Capture the cell that displays the provided text and extract its [X, Y] central coordinate. 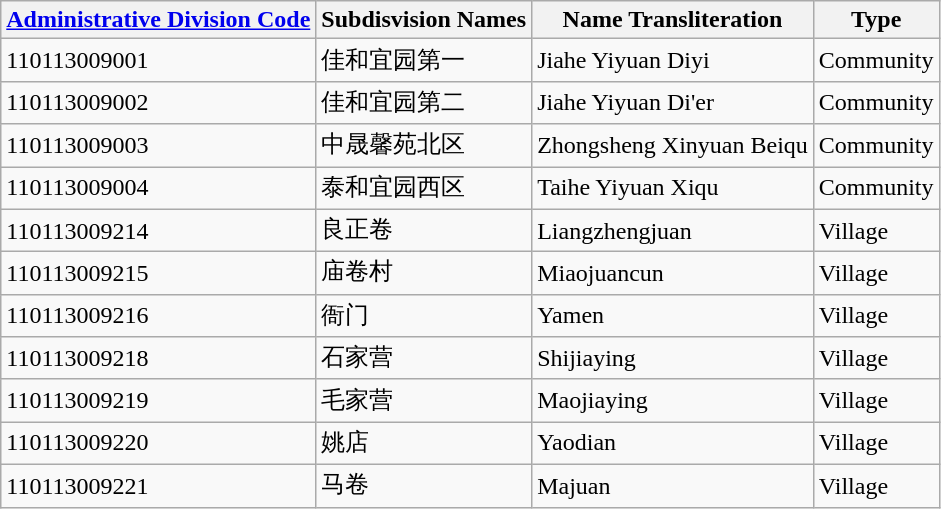
Liangzhengjuan [673, 230]
110113009219 [158, 400]
佳和宜园第一 [424, 60]
Yamen [673, 316]
110113009004 [158, 188]
Majuan [673, 486]
110113009002 [158, 102]
Administrative Division Code [158, 20]
良正卷 [424, 230]
Shijiaying [673, 358]
泰和宜园西区 [424, 188]
衙门 [424, 316]
110113009216 [158, 316]
110113009218 [158, 358]
石家营 [424, 358]
110113009214 [158, 230]
Maojiaying [673, 400]
Miaojuancun [673, 274]
110113009003 [158, 146]
佳和宜园第二 [424, 102]
Yaodian [673, 444]
中晟馨苑北区 [424, 146]
姚店 [424, 444]
Zhongsheng Xinyuan Beiqu [673, 146]
Name Transliteration [673, 20]
Subdisvision Names [424, 20]
马卷 [424, 486]
110113009215 [158, 274]
110113009220 [158, 444]
庙卷村 [424, 274]
110113009001 [158, 60]
Jiahe Yiyuan Diyi [673, 60]
110113009221 [158, 486]
Type [876, 20]
Jiahe Yiyuan Di'er [673, 102]
Taihe Yiyuan Xiqu [673, 188]
毛家营 [424, 400]
